Determine the [X, Y] coordinate at the center of the cell enclosing the given text.  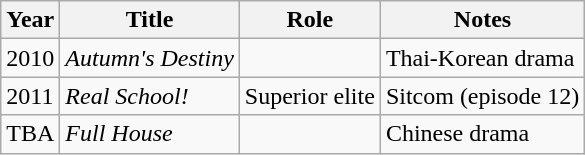
Thai-Korean drama [482, 58]
Year [30, 20]
TBA [30, 134]
2010 [30, 58]
Superior elite [310, 96]
2011 [30, 96]
Role [310, 20]
Real School! [150, 96]
Full House [150, 134]
Chinese drama [482, 134]
Notes [482, 20]
Autumn's Destiny [150, 58]
Sitcom (episode 12) [482, 96]
Title [150, 20]
